Capture the cell that displays the provided text and extract its (x, y) central coordinate. 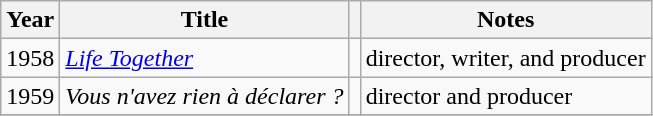
Year (30, 20)
director, writer, and producer (506, 58)
Title (204, 20)
1959 (30, 96)
director and producer (506, 96)
Vous n'avez rien à déclarer ? (204, 96)
Life Together (204, 58)
1958 (30, 58)
Notes (506, 20)
